Determine the (X, Y) coordinate at the center of the cell enclosing the given text.  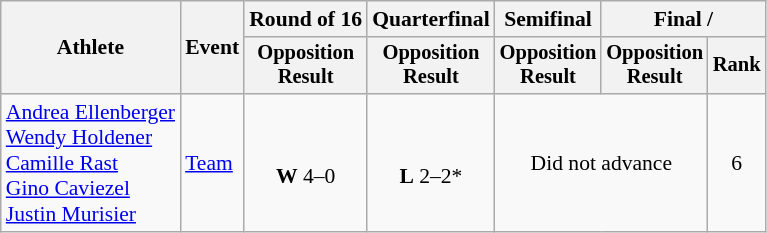
Final / (683, 19)
Event (212, 48)
Athlete (90, 48)
Quarterfinal (431, 19)
W 4–0 (306, 163)
Semifinal (548, 19)
Round of 16 (306, 19)
Team (212, 163)
Did not advance (602, 163)
L 2–2* (431, 163)
6 (737, 163)
Rank (737, 66)
Andrea EllenbergerWendy HoldenerCamille RastGino CaviezelJustin Murisier (90, 163)
